Extract the [x, y] coordinate from the center of the cell holding the provided text.  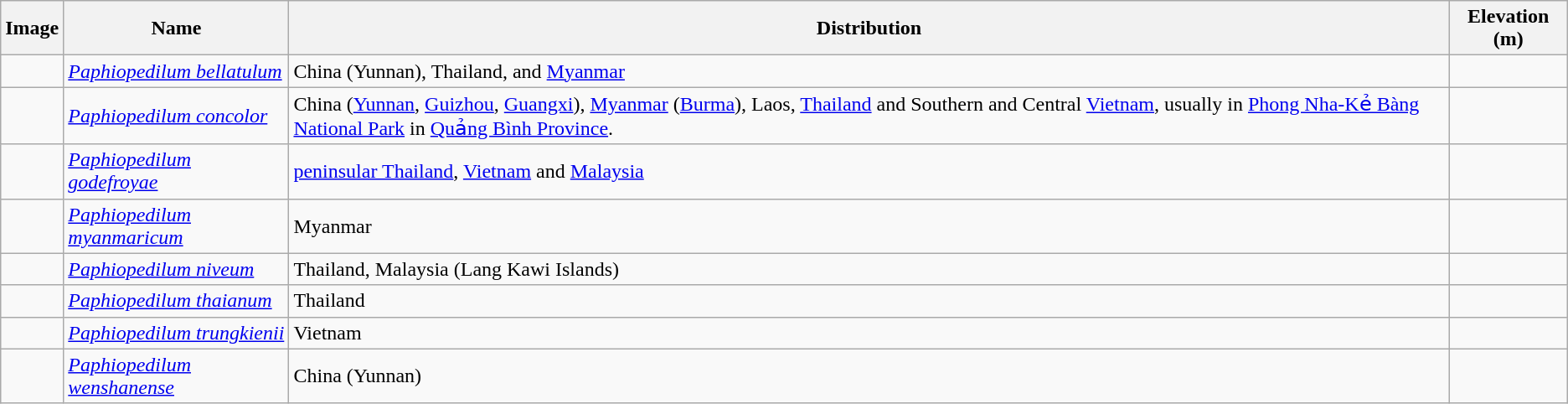
Paphiopedilum bellatulum [176, 71]
Myanmar [869, 226]
Distribution [869, 28]
Elevation (m) [1508, 28]
Paphiopedilum wenshanense [176, 376]
Image [32, 28]
peninsular Thailand, Vietnam and Malaysia [869, 171]
Paphiopedilum myanmaricum [176, 226]
Name [176, 28]
Thailand [869, 301]
Paphiopedilum thaianum [176, 301]
Paphiopedilum concolor [176, 116]
Thailand, Malaysia (Lang Kawi Islands) [869, 269]
China (Yunnan), Thailand, and Myanmar [869, 71]
Vietnam [869, 333]
Paphiopedilum godefroyae [176, 171]
China (Yunnan) [869, 376]
Paphiopedilum niveum [176, 269]
Paphiopedilum trungkienii [176, 333]
